Determine the [X, Y] coordinate at the center of the cell enclosing the given text.  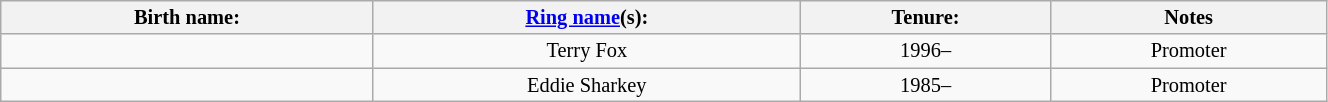
1985– [925, 85]
1996– [925, 51]
Terry Fox [586, 51]
Birth name: [187, 17]
Eddie Sharkey [586, 85]
Ring name(s): [586, 17]
Notes [1189, 17]
Tenure: [925, 17]
